Pinpoint the cell where the given text exists, returning its (X, Y) midpoint coordinate. 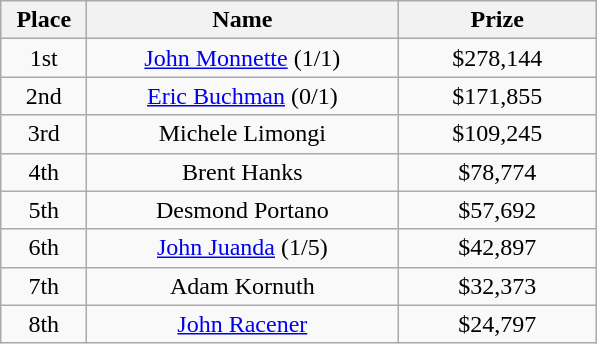
$109,245 (498, 134)
$42,897 (498, 248)
5th (44, 210)
$78,774 (498, 172)
$32,373 (498, 286)
$24,797 (498, 324)
Prize (498, 20)
Place (44, 20)
1st (44, 58)
2nd (44, 96)
4th (44, 172)
3rd (44, 134)
John Juanda (1/5) (242, 248)
Brent Hanks (242, 172)
8th (44, 324)
$171,855 (498, 96)
6th (44, 248)
John Monnette (1/1) (242, 58)
Desmond Portano (242, 210)
$278,144 (498, 58)
Name (242, 20)
Adam Kornuth (242, 286)
John Racener (242, 324)
Michele Limongi (242, 134)
Eric Buchman (0/1) (242, 96)
7th (44, 286)
$57,692 (498, 210)
